Scan for the cell matching the given text and deliver its (X, Y) coordinate at center. 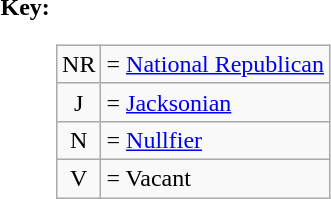
N (79, 140)
NR (79, 64)
= Nullfier (216, 140)
= Jacksonian (216, 102)
= National Republican (216, 64)
V (79, 178)
= Vacant (216, 178)
J (79, 102)
